Scan for the cell matching the given text and deliver its (X, Y) coordinate at center. 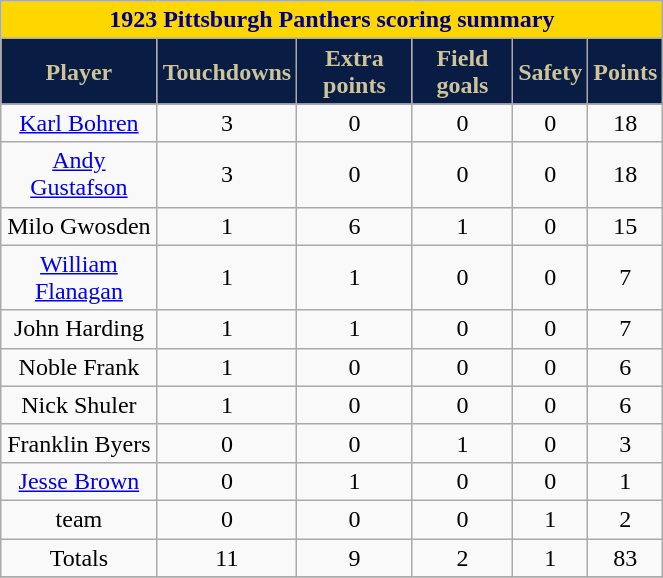
83 (626, 557)
William Flanagan (79, 278)
Totals (79, 557)
Safety (550, 72)
Franklin Byers (79, 443)
11 (227, 557)
15 (626, 226)
Jesse Brown (79, 481)
9 (354, 557)
1923 Pittsburgh Panthers scoring summary (332, 20)
Points (626, 72)
team (79, 519)
Player (79, 72)
Nick Shuler (79, 405)
Andy Gustafson (79, 174)
Touchdowns (227, 72)
Extra points (354, 72)
Milo Gwosden (79, 226)
Noble Frank (79, 367)
Karl Bohren (79, 123)
Field goals (462, 72)
John Harding (79, 329)
